Return (X, Y) of the center of cell containing provided text 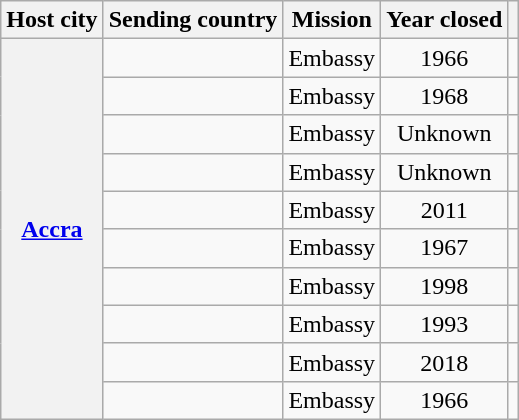
2011 (444, 210)
1967 (444, 248)
1993 (444, 324)
Host city (52, 20)
1998 (444, 286)
Accra (52, 230)
Mission (332, 20)
1968 (444, 96)
Year closed (444, 20)
Sending country (193, 20)
2018 (444, 362)
